Output the [X, Y] coordinate of the center of the cell containing the given text.  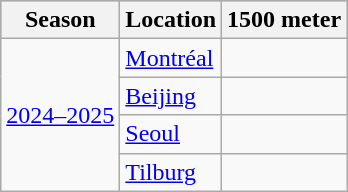
Tilburg [171, 172]
Beijing [171, 96]
Location [171, 20]
Montréal [171, 58]
1500 meter [284, 20]
Seoul [171, 134]
Season [60, 20]
2024–2025 [60, 115]
